Capture the cell that displays the provided text and extract its (X, Y) central coordinate. 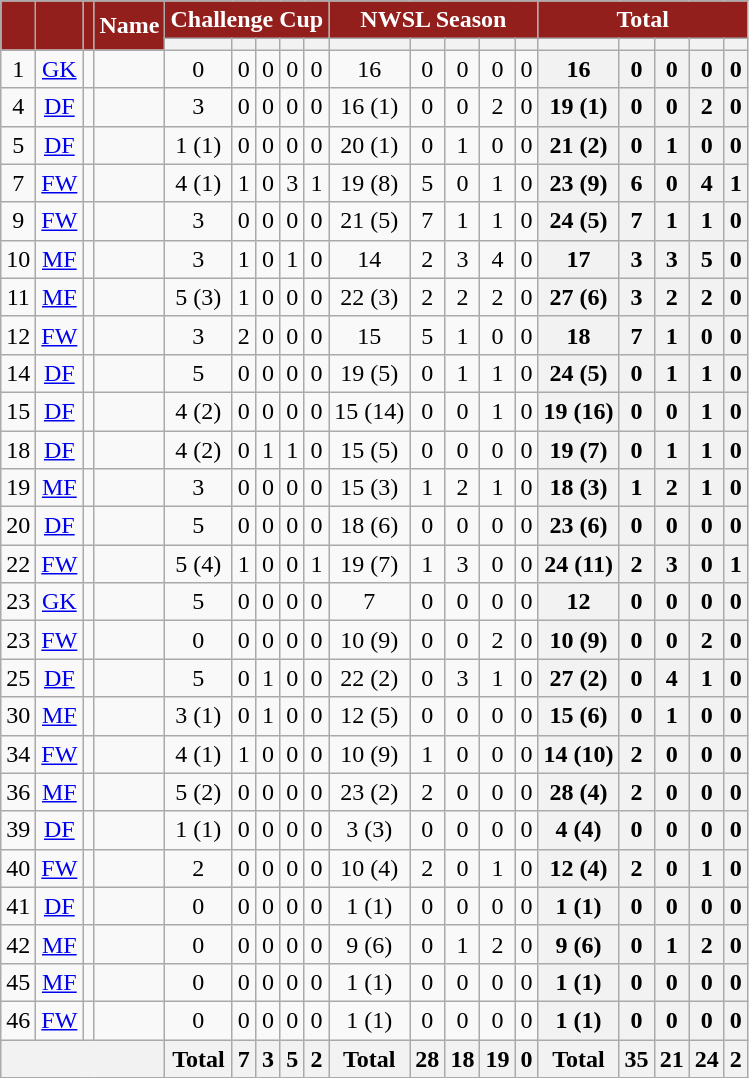
16 (1) (370, 107)
22 (3) (370, 297)
3 (1) (198, 716)
45 (18, 982)
36 (18, 792)
20 (18, 526)
39 (18, 830)
27 (2) (578, 678)
5 (2) (198, 792)
27 (6) (578, 297)
19 (1) (578, 107)
NWSL Season (434, 20)
20 (1) (370, 145)
24 (11) (578, 564)
23 (6) (578, 526)
Challenge Cup (247, 20)
19 (5) (370, 373)
41 (18, 906)
15 (6) (578, 716)
18 (3) (578, 488)
42 (18, 944)
35 (636, 1059)
4 (4) (578, 830)
23 (9) (578, 183)
Name (130, 26)
46 (18, 1020)
28 (428, 1059)
5 (3) (198, 297)
5 (4) (198, 564)
23 (2) (370, 792)
22 (2) (370, 678)
11 (18, 297)
10 (4) (370, 868)
14 (10) (578, 754)
40 (18, 868)
18 (6) (370, 526)
22 (18, 564)
17 (578, 259)
21 (2) (578, 145)
15 (14) (370, 411)
30 (18, 716)
10 (18, 259)
6 (636, 183)
21 (672, 1059)
25 (18, 678)
19 (8) (370, 183)
12 (5) (370, 716)
28 (4) (578, 792)
15 (3) (370, 488)
12 (4) (578, 868)
3 (3) (370, 830)
19 (16) (578, 411)
24 (706, 1059)
15 (5) (370, 449)
21 (5) (370, 221)
9 (18, 221)
34 (18, 754)
